Return (X, Y) of the center of cell containing provided text 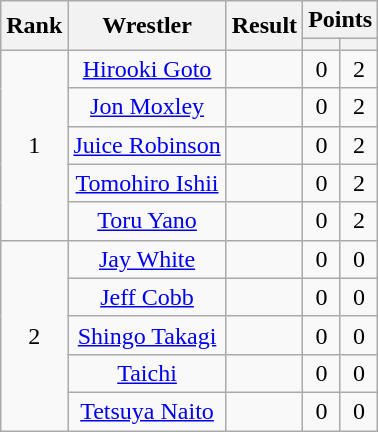
Taichi (147, 373)
Jon Moxley (147, 107)
Jay White (147, 259)
Result (264, 26)
Jeff Cobb (147, 297)
Wrestler (147, 26)
Points (340, 20)
Shingo Takagi (147, 335)
Toru Yano (147, 221)
Hirooki Goto (147, 69)
1 (34, 145)
Rank (34, 26)
Juice Robinson (147, 145)
Tomohiro Ishii (147, 183)
Tetsuya Naito (147, 411)
